Provide the (x, y) coordinate of the cell's center where the given text is located.  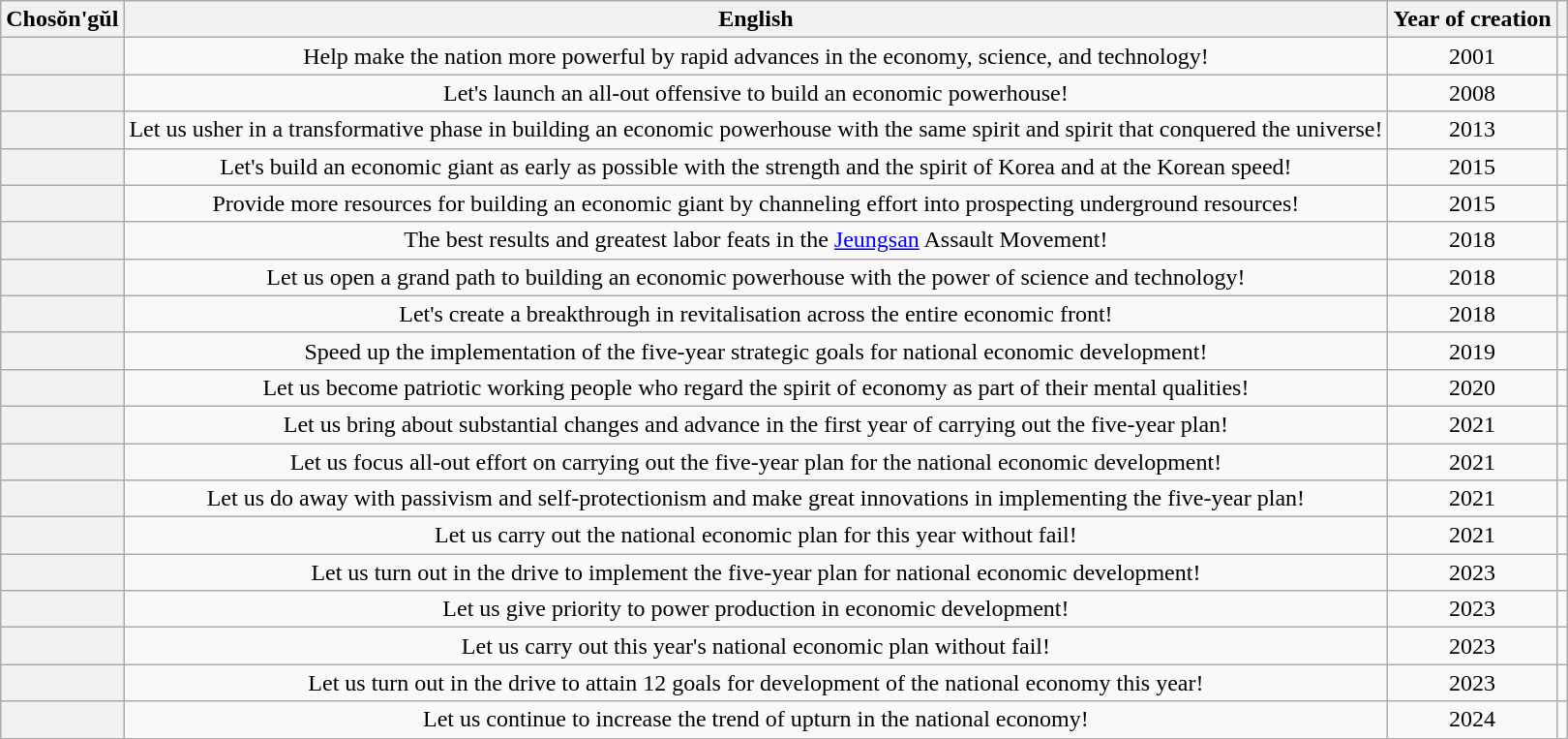
2020 (1472, 387)
2001 (1472, 56)
Let us give priority to power production in economic development! (756, 609)
Let us focus all-out effort on carrying out the five-year plan for the national economic development! (756, 462)
2019 (1472, 351)
Let us carry out the national economic plan for this year without fail! (756, 536)
Let us do away with passivism and self-protectionism and make great innovations in implementing the five-year plan! (756, 499)
Help make the nation more powerful by rapid advances in the economy, science, and technology! (756, 56)
Let us carry out this year's national economic plan without fail! (756, 646)
Let us bring about substantial changes and advance in the first year of carrying out the five-year plan! (756, 424)
Let us become patriotic working people who regard the spirit of economy as part of their mental qualities! (756, 387)
Let's launch an all-out offensive to build an economic powerhouse! (756, 93)
Speed up the implementation of the five-year strategic goals for national economic development! (756, 351)
English (756, 19)
Let's create a breakthrough in revitalisation across the entire economic front! (756, 314)
Let us open a grand path to building an economic powerhouse with the power of science and technology! (756, 277)
Provide more resources for building an economic giant by channeling effort into prospecting underground resources! (756, 203)
2024 (1472, 720)
Let us turn out in the drive to implement the five-year plan for national economic development! (756, 572)
Let us turn out in the drive to attain 12 goals for development of the national economy this year! (756, 683)
2013 (1472, 130)
The best results and greatest labor feats in the Jeungsan Assault Movement! (756, 240)
Year of creation (1472, 19)
Chosŏn'gŭl (62, 19)
Let's build an economic giant as early as possible with the strength and the spirit of Korea and at the Korean speed! (756, 167)
Let us continue to increase the trend of upturn in the national economy! (756, 720)
2008 (1472, 93)
Let us usher in a transformative phase in building an economic powerhouse with the same spirit and spirit that conquered the universe! (756, 130)
